Pinpoint the cell where the given text exists, returning its [X, Y] midpoint coordinate. 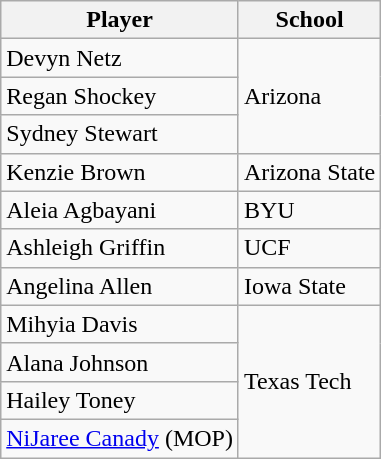
Player [120, 20]
Regan Shockey [120, 96]
School [309, 20]
Mihyia Davis [120, 324]
Alana Johnson [120, 362]
Aleia Agbayani [120, 210]
Devyn Netz [120, 58]
UCF [309, 248]
Iowa State [309, 286]
Texas Tech [309, 381]
Arizona State [309, 172]
NiJaree Canady (MOP) [120, 438]
Arizona [309, 96]
BYU [309, 210]
Hailey Toney [120, 400]
Angelina Allen [120, 286]
Sydney Stewart [120, 134]
Kenzie Brown [120, 172]
Ashleigh Griffin [120, 248]
